Output the [x, y] coordinate of the center of the cell containing the given text.  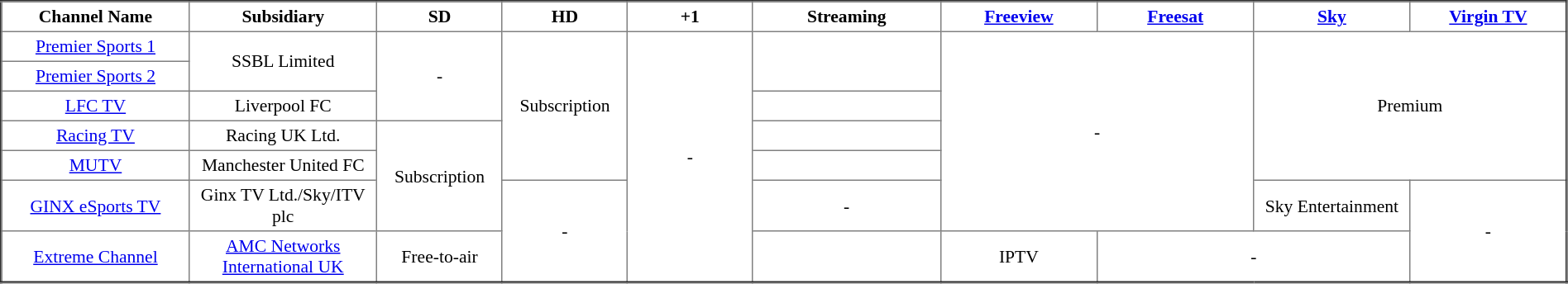
Racing UK Ltd. [283, 135]
Premier Sports 2 [96, 76]
AMC Networks International UK [283, 257]
Premium [1411, 106]
Streaming [847, 17]
Freesat [1176, 17]
Subsidiary [283, 17]
+1 [690, 17]
Premier Sports 1 [96, 46]
Extreme Channel [96, 257]
GINX eSports TV [96, 206]
Freeview [1019, 17]
Virgin TV [1489, 17]
SD [440, 17]
Racing TV [96, 135]
HD [564, 17]
Manchester United FC [283, 165]
Sky Entertainment [1331, 206]
Sky [1331, 17]
Liverpool FC [283, 106]
IPTV [1019, 257]
MUTV [96, 165]
SSBL Limited [283, 61]
Channel Name [96, 17]
LFC TV [96, 106]
Free-to-air [440, 257]
Ginx TV Ltd./Sky/ITV plc [283, 206]
